Output the (X, Y) coordinate of the center of the cell containing the given text.  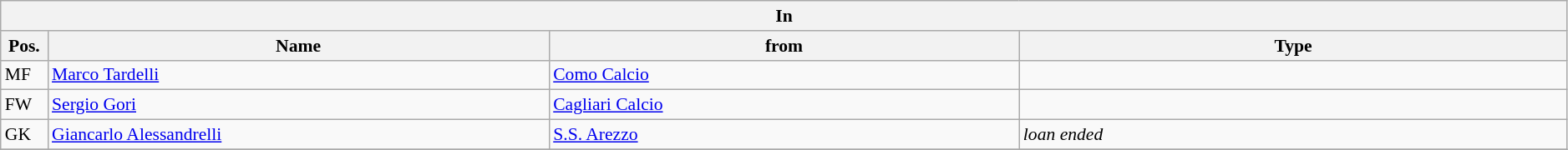
Type (1293, 46)
GK (24, 135)
FW (24, 105)
Como Calcio (784, 75)
Sergio Gori (298, 105)
from (784, 46)
Giancarlo Alessandrelli (298, 135)
Cagliari Calcio (784, 105)
Name (298, 46)
Marco Tardelli (298, 75)
loan ended (1293, 135)
S.S. Arezzo (784, 135)
In (784, 16)
Pos. (24, 46)
MF (24, 75)
